Scan for the cell matching the given text and deliver its (X, Y) coordinate at center. 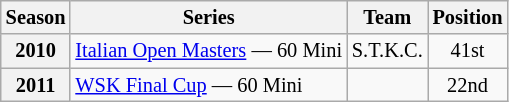
Team (388, 17)
22nd (468, 85)
Season (36, 17)
S.T.K.C. (388, 51)
2010 (36, 51)
2011 (36, 85)
WSK Final Cup — 60 Mini (208, 85)
Position (468, 17)
41st (468, 51)
Series (208, 17)
Italian Open Masters — 60 Mini (208, 51)
